Identify which cell holds the provided text, then report its [X, Y] central coordinate. 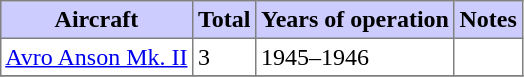
Notes [488, 20]
3 [224, 57]
1945–1946 [355, 57]
Total [224, 20]
Aircraft [96, 20]
Years of operation [355, 20]
Avro Anson Mk. II [96, 57]
